Provide the [X, Y] coordinate of the cell's center where the given text is located.  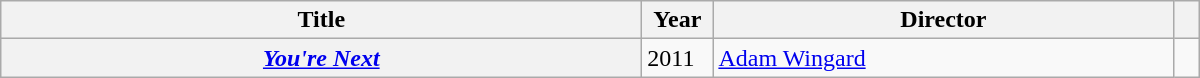
You're Next [322, 58]
Adam Wingard [944, 58]
Director [944, 20]
2011 [678, 58]
Title [322, 20]
Year [678, 20]
